From the cell containing the given text, extract its center point as [x, y] coordinate. 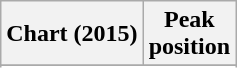
Peakposition [189, 34]
Chart (2015) [72, 34]
